Output the [X, Y] coordinate of the center of the cell containing the given text.  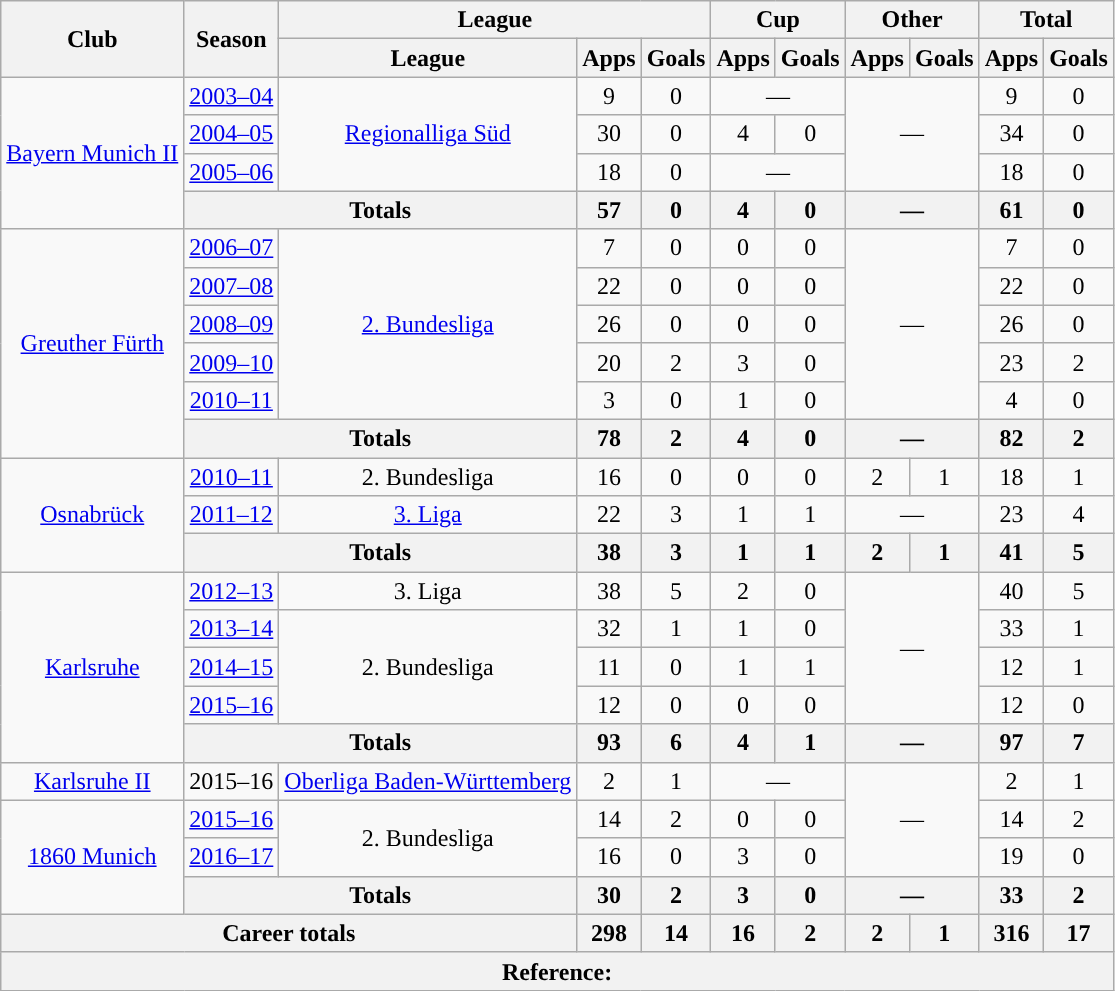
316 [1011, 933]
78 [609, 438]
19 [1011, 857]
Other [912, 20]
2013–14 [232, 629]
Club [92, 39]
40 [1011, 591]
2008–09 [232, 324]
2005–06 [232, 172]
34 [1011, 134]
2014–15 [232, 667]
Osnabrück [92, 515]
Oberliga Baden-Württemberg [428, 781]
Cup [778, 20]
2006–07 [232, 248]
2007–08 [232, 286]
2004–05 [232, 134]
1860 Munich [92, 857]
2012–13 [232, 591]
97 [1011, 743]
Bayern Munich II [92, 153]
93 [609, 743]
Karlsruhe [92, 667]
41 [1011, 553]
Regionalliga Süd [428, 134]
61 [1011, 210]
Career totals [289, 933]
Karlsruhe II [92, 781]
6 [676, 743]
2003–04 [232, 96]
2009–10 [232, 362]
298 [609, 933]
Greuther Fürth [92, 343]
2016–17 [232, 857]
Reference: [558, 971]
Total [1046, 20]
57 [609, 210]
82 [1011, 438]
2011–12 [232, 515]
32 [609, 629]
20 [609, 362]
Season [232, 39]
11 [609, 667]
17 [1079, 933]
